Scan for the cell matching the given text and deliver its (x, y) coordinate at center. 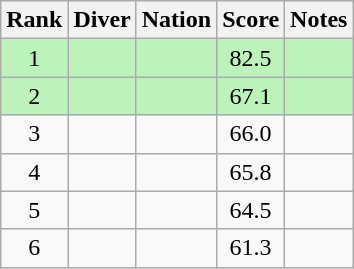
Nation (176, 20)
1 (34, 58)
Rank (34, 20)
2 (34, 96)
64.5 (251, 210)
65.8 (251, 172)
Notes (319, 20)
Diver (102, 20)
3 (34, 134)
Score (251, 20)
82.5 (251, 58)
5 (34, 210)
66.0 (251, 134)
67.1 (251, 96)
4 (34, 172)
61.3 (251, 248)
6 (34, 248)
